For the text-containing cell, return its midpoint in [X, Y] coordinate format. 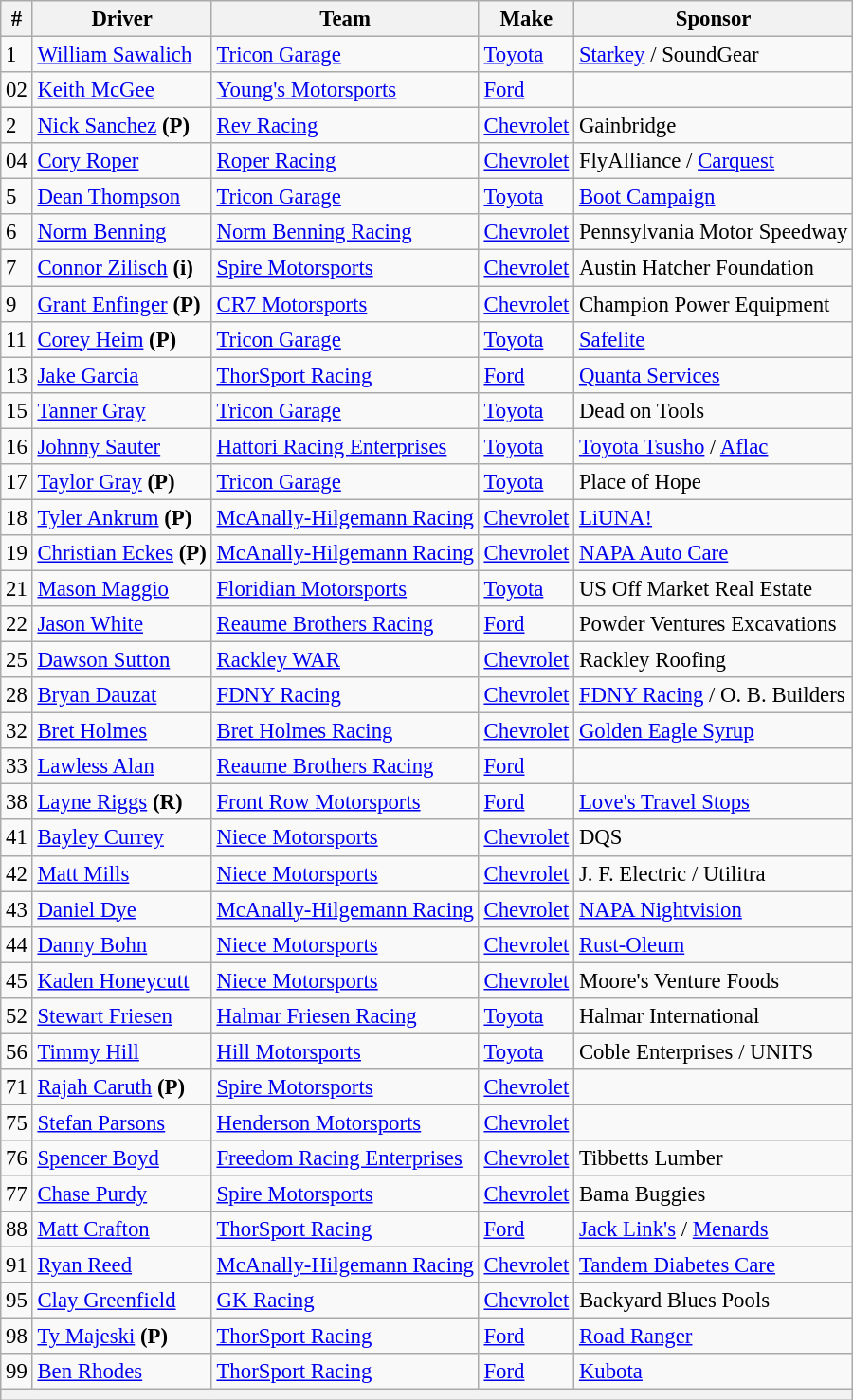
76 [17, 1158]
Sponsor [714, 19]
Dean Thompson [121, 197]
19 [17, 553]
25 [17, 660]
Danny Bohn [121, 944]
Matt Mills [121, 873]
J. F. Electric / Utilitra [714, 873]
Taylor Gray (P) [121, 482]
Spencer Boyd [121, 1158]
91 [17, 1265]
Pennsylvania Motor Speedway [714, 232]
Halmar International [714, 1016]
Rackley Roofing [714, 660]
Love's Travel Stops [714, 802]
Nick Sanchez (P) [121, 126]
Rackley WAR [345, 660]
Bayley Currey [121, 838]
Clay Greenfield [121, 1301]
FDNY Racing [345, 695]
Cory Roper [121, 161]
42 [17, 873]
Jason White [121, 624]
Daniel Dye [121, 909]
6 [17, 232]
US Off Market Real Estate [714, 588]
21 [17, 588]
NAPA Auto Care [714, 553]
Layne Riggs (R) [121, 802]
Bret Holmes [121, 731]
43 [17, 909]
95 [17, 1301]
Tyler Ankrum (P) [121, 517]
Tanner Gray [121, 410]
Mason Maggio [121, 588]
Coble Enterprises / UNITS [714, 1051]
Ty Majeski (P) [121, 1337]
DQS [714, 838]
Young's Motorsports [345, 90]
Golden Eagle Syrup [714, 731]
Team [345, 19]
75 [17, 1122]
Norm Benning Racing [345, 232]
Stefan Parsons [121, 1122]
Lawless Alan [121, 766]
Henderson Motorsports [345, 1122]
Stewart Friesen [121, 1016]
Powder Ventures Excavations [714, 624]
Front Row Motorsports [345, 802]
William Sawalich [121, 55]
33 [17, 766]
Norm Benning [121, 232]
Safelite [714, 339]
Halmar Friesen Racing [345, 1016]
Chase Purdy [121, 1194]
Rajah Caruth (P) [121, 1087]
Make [526, 19]
Connor Zilisch (i) [121, 268]
02 [17, 90]
Quanta Services [714, 375]
22 [17, 624]
Place of Hope [714, 482]
41 [17, 838]
Starkey / SoundGear [714, 55]
Freedom Racing Enterprises [345, 1158]
Boot Campaign [714, 197]
45 [17, 980]
5 [17, 197]
Kaden Honeycutt [121, 980]
1 [17, 55]
Road Ranger [714, 1337]
04 [17, 161]
Ben Rhodes [121, 1373]
LiUNA! [714, 517]
CR7 Motorsports [345, 304]
28 [17, 695]
56 [17, 1051]
Bama Buggies [714, 1194]
Floridian Motorsports [345, 588]
52 [17, 1016]
Austin Hatcher Foundation [714, 268]
Roper Racing [345, 161]
Champion Power Equipment [714, 304]
Hattori Racing Enterprises [345, 446]
Jake Garcia [121, 375]
7 [17, 268]
17 [17, 482]
Johnny Sauter [121, 446]
18 [17, 517]
Grant Enfinger (P) [121, 304]
Gainbridge [714, 126]
Rev Racing [345, 126]
88 [17, 1229]
15 [17, 410]
13 [17, 375]
Kubota [714, 1373]
Ryan Reed [121, 1265]
GK Racing [345, 1301]
2 [17, 126]
16 [17, 446]
77 [17, 1194]
38 [17, 802]
# [17, 19]
44 [17, 944]
Moore's Venture Foods [714, 980]
Jack Link's / Menards [714, 1229]
FDNY Racing / O. B. Builders [714, 695]
9 [17, 304]
32 [17, 731]
11 [17, 339]
NAPA Nightvision [714, 909]
Backyard Blues Pools [714, 1301]
Rust-Oleum [714, 944]
Hill Motorsports [345, 1051]
Matt Crafton [121, 1229]
71 [17, 1087]
Keith McGee [121, 90]
99 [17, 1373]
Dead on Tools [714, 410]
FlyAlliance / Carquest [714, 161]
Toyota Tsusho / Aflac [714, 446]
Corey Heim (P) [121, 339]
Tandem Diabetes Care [714, 1265]
Bryan Dauzat [121, 695]
Bret Holmes Racing [345, 731]
Driver [121, 19]
Christian Eckes (P) [121, 553]
Tibbetts Lumber [714, 1158]
Timmy Hill [121, 1051]
Dawson Sutton [121, 660]
98 [17, 1337]
